From the cell containing the given text, extract its center point as [x, y] coordinate. 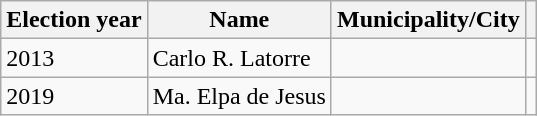
Ma. Elpa de Jesus [239, 96]
2019 [74, 96]
Name [239, 20]
Election year [74, 20]
Carlo R. Latorre [239, 58]
2013 [74, 58]
Municipality/City [428, 20]
